From the cell containing the given text, extract its center point as (x, y) coordinate. 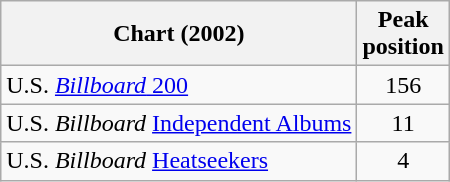
U.S. Billboard 200 (179, 85)
11 (403, 123)
U.S. Billboard Heatseekers (179, 161)
U.S. Billboard Independent Albums (179, 123)
Chart (2002) (179, 34)
Peakposition (403, 34)
156 (403, 85)
4 (403, 161)
